For the text-containing cell, return its midpoint in (X, Y) coordinate format. 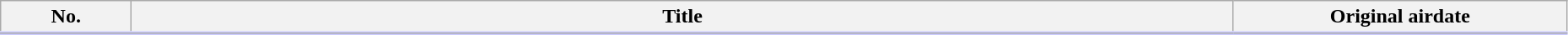
Title (682, 17)
No. (66, 17)
Original airdate (1400, 17)
